Scan for the cell matching the given text and deliver its [x, y] coordinate at center. 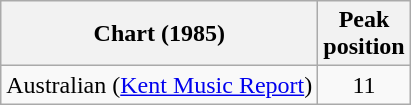
Australian (Kent Music Report) [160, 85]
11 [364, 85]
Chart (1985) [160, 34]
Peakposition [364, 34]
